Find where the given text appears and provide that cell's center as (x, y) coordinate. 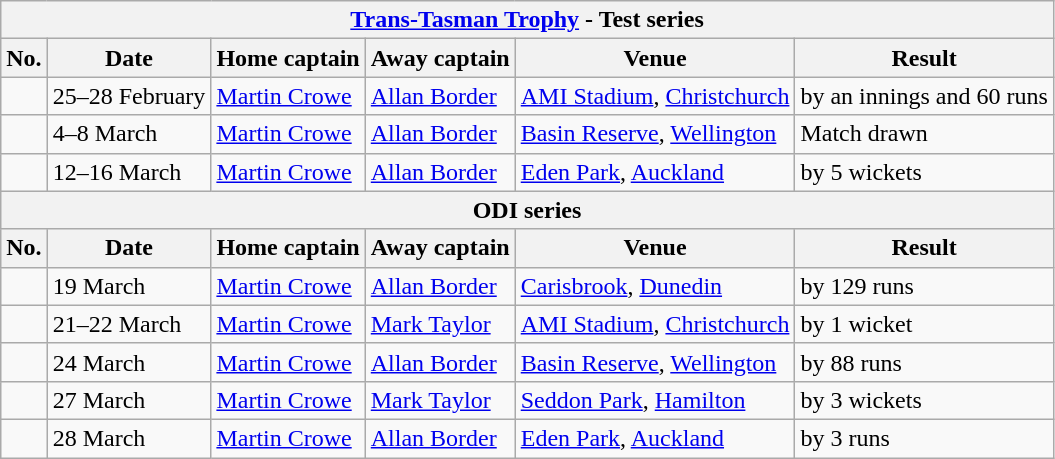
by 1 wicket (924, 324)
by 3 wickets (924, 400)
4–8 March (129, 134)
25–28 February (129, 96)
12–16 March (129, 172)
Seddon Park, Hamilton (655, 400)
Carisbrook, Dunedin (655, 286)
21–22 March (129, 324)
by 88 runs (924, 362)
27 March (129, 400)
by 5 wickets (924, 172)
28 March (129, 438)
Match drawn (924, 134)
by 129 runs (924, 286)
by 3 runs (924, 438)
24 March (129, 362)
Trans-Tasman Trophy - Test series (528, 20)
19 March (129, 286)
ODI series (528, 210)
by an innings and 60 runs (924, 96)
